Capture the cell that displays the provided text and extract its (x, y) central coordinate. 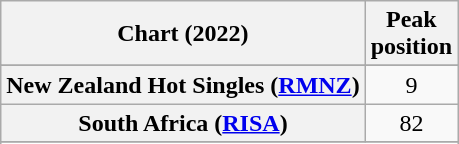
82 (411, 123)
9 (411, 85)
Chart (2022) (183, 34)
New Zealand Hot Singles (RMNZ) (183, 85)
South Africa (RISA) (183, 123)
Peakposition (411, 34)
